Pinpoint the cell where the given text exists, returning its [X, Y] midpoint coordinate. 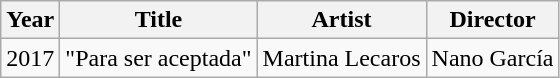
2017 [30, 58]
Martina Lecaros [342, 58]
"Para ser aceptada" [158, 58]
Year [30, 20]
Artist [342, 20]
Director [492, 20]
Nano García [492, 58]
Title [158, 20]
